Scan for the cell matching the given text and deliver its [x, y] coordinate at center. 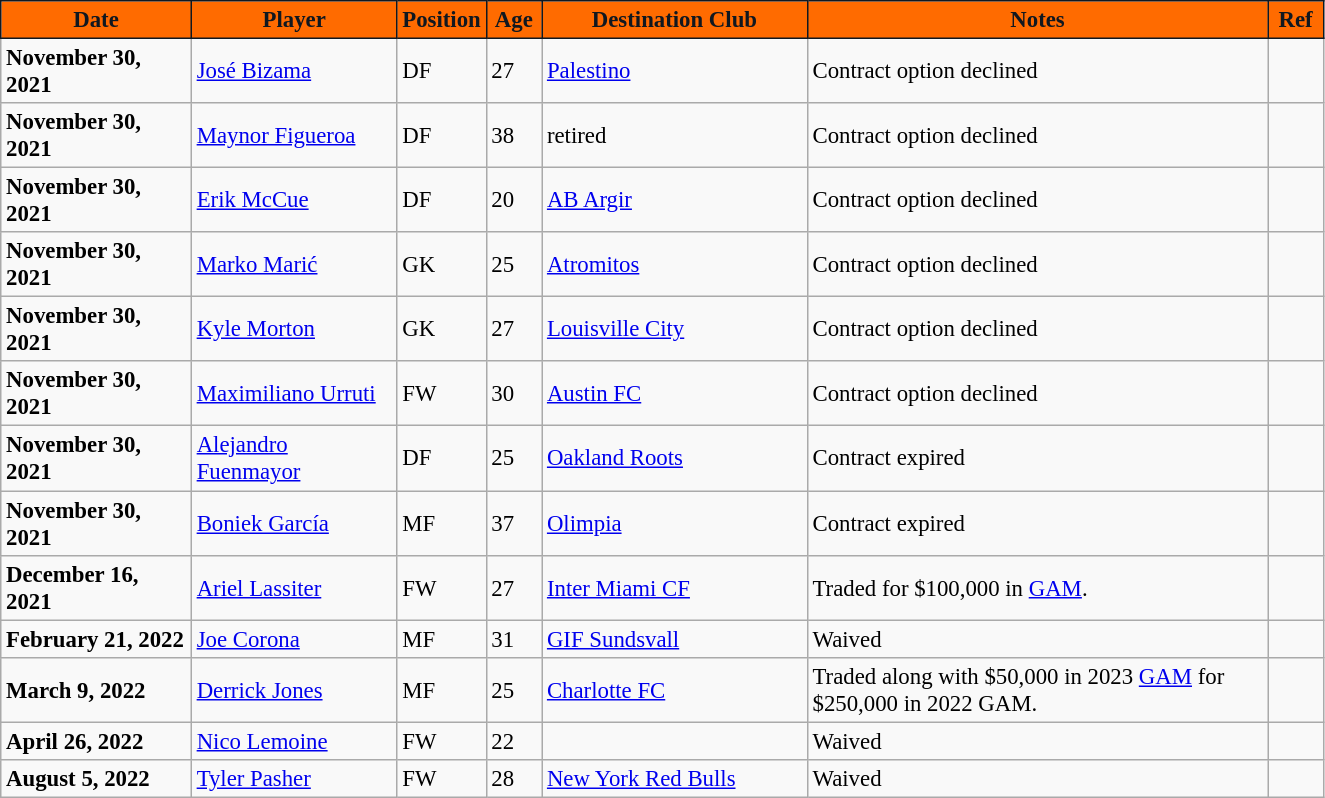
20 [514, 200]
Ariel Lassiter [294, 588]
Charlotte FC [675, 690]
Maynor Figueroa [294, 136]
retired [675, 136]
New York Red Bulls [675, 779]
Erik McCue [294, 200]
38 [514, 136]
José Bizama [294, 72]
Joe Corona [294, 639]
April 26, 2022 [96, 741]
Position [442, 20]
37 [514, 524]
Boniek García [294, 524]
Louisville City [675, 330]
22 [514, 741]
Notes [1038, 20]
Nico Lemoine [294, 741]
Olimpia [675, 524]
Age [514, 20]
28 [514, 779]
Alejandro Fuenmayor [294, 458]
March 9, 2022 [96, 690]
Kyle Morton [294, 330]
Marko Marić [294, 264]
Palestino [675, 72]
Inter Miami CF [675, 588]
February 21, 2022 [96, 639]
Traded along with $50,000 in 2023 GAM for $250,000 in 2022 GAM. [1038, 690]
Tyler Pasher [294, 779]
Date [96, 20]
December 16, 2021 [96, 588]
Austin FC [675, 394]
AB Argir [675, 200]
GIF Sundsvall [675, 639]
Player [294, 20]
Oakland Roots [675, 458]
31 [514, 639]
Derrick Jones [294, 690]
Atromitos [675, 264]
Traded for $100,000 in GAM. [1038, 588]
August 5, 2022 [96, 779]
30 [514, 394]
Maximiliano Urruti [294, 394]
Ref [1296, 20]
Destination Club [675, 20]
